Pinpoint the cell where the given text exists, returning its [X, Y] midpoint coordinate. 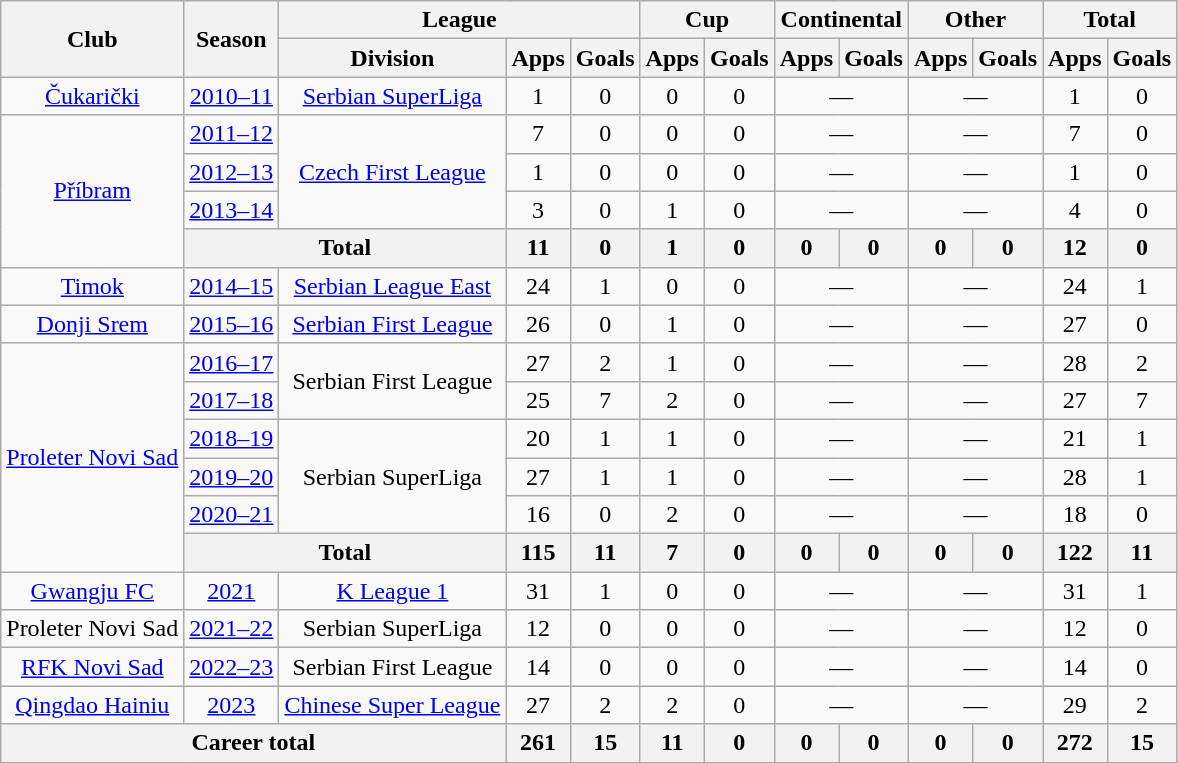
2011–12 [232, 134]
16 [538, 515]
2012–13 [232, 172]
Čukarički [92, 96]
Chinese Super League [392, 705]
4 [1075, 210]
Club [92, 39]
2014–15 [232, 286]
2010–11 [232, 96]
2020–21 [232, 515]
K League 1 [392, 591]
League [460, 20]
2021–22 [232, 629]
Serbian League East [392, 286]
Donji Srem [92, 324]
Division [392, 58]
Příbram [92, 191]
29 [1075, 705]
3 [538, 210]
Czech First League [392, 172]
2022–23 [232, 667]
25 [538, 400]
2016–17 [232, 362]
2018–19 [232, 438]
Career total [254, 743]
Qingdao Hainiu [92, 705]
2015–16 [232, 324]
122 [1075, 553]
Cup [707, 20]
2013–14 [232, 210]
Other [975, 20]
Continental [841, 20]
Season [232, 39]
RFK Novi Sad [92, 667]
Timok [92, 286]
Gwangju FC [92, 591]
115 [538, 553]
20 [538, 438]
18 [1075, 515]
2021 [232, 591]
26 [538, 324]
261 [538, 743]
2017–18 [232, 400]
2019–20 [232, 477]
272 [1075, 743]
2023 [232, 705]
21 [1075, 438]
